Determine the [X, Y] coordinate at the center of the cell enclosing the given text.  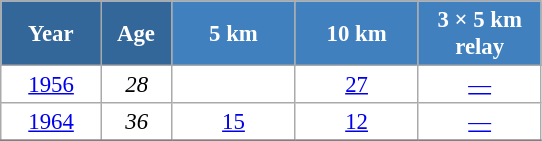
27 [356, 85]
12 [356, 122]
15 [234, 122]
3 × 5 km relay [480, 34]
1964 [52, 122]
5 km [234, 34]
36 [136, 122]
Year [52, 34]
1956 [52, 85]
Age [136, 34]
10 km [356, 34]
28 [136, 85]
